Determine the (x, y) coordinate at the center of the cell enclosing the given text.  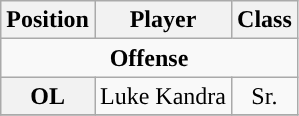
Luke Kandra (162, 96)
Class (265, 20)
Offense (150, 58)
OL (48, 96)
Sr. (265, 96)
Player (162, 20)
Position (48, 20)
